Provide the [x, y] coordinate of the cell's center where the given text is located.  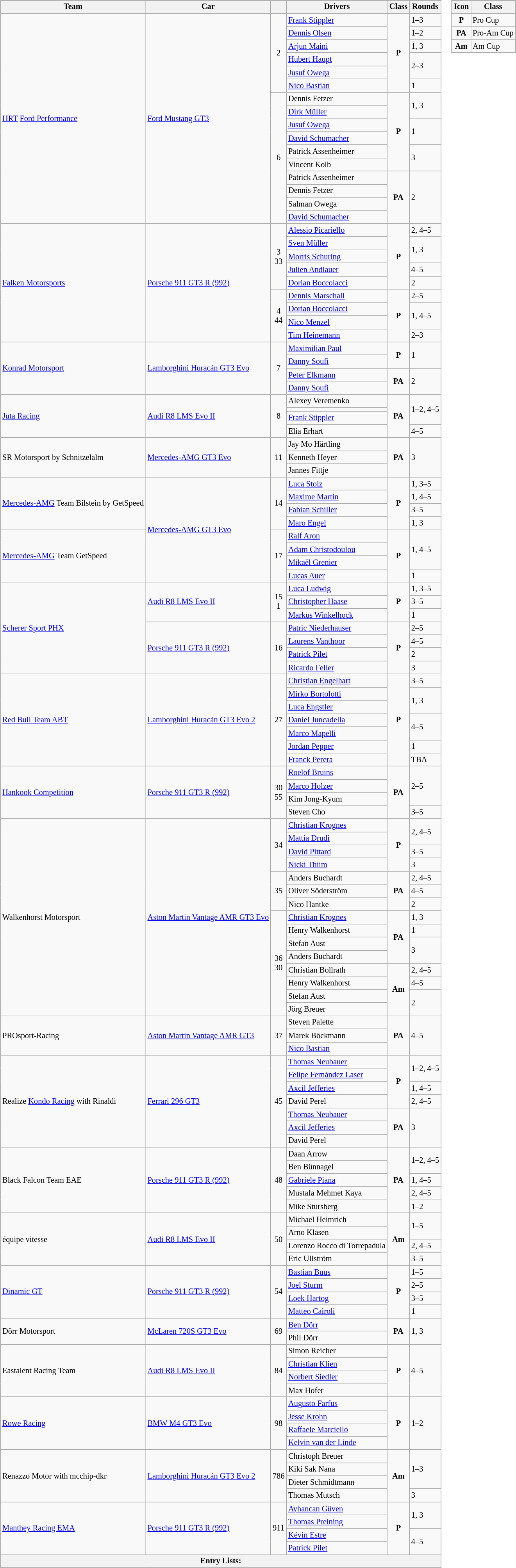
équipe vitesse [73, 1239]
Patric Niederhauser [337, 628]
8 [279, 416]
Nicki Thiim [337, 865]
Phil Dörr [337, 1338]
Christian Klien [337, 1364]
Eric Ullström [337, 1259]
Icon [461, 7]
Dieter Schmidtmann [337, 1482]
Elia Erhart [337, 431]
Red Bull Team ABT [73, 720]
Luca Stolz [337, 484]
Loek Hartog [337, 1299]
Arno Klasen [337, 1233]
3055 [279, 793]
Lorenzo Rocco di Torrepadula [337, 1246]
Franck Perera [337, 760]
444 [279, 315]
Adam Christodoulou [337, 549]
Jesse Krohn [337, 1417]
Christian Bollrath [337, 970]
Bastian Buus [337, 1272]
Aston Martin Vantage AMR GT3 Evo [208, 918]
Pro Cup [493, 20]
Peter Elkmann [337, 375]
Christopher Haase [337, 602]
Dirk Müller [337, 112]
151 [279, 602]
Dennis Olsen [337, 33]
Alexey Veremenko [337, 401]
35 [279, 891]
Team [73, 7]
Ayhancan Güven [337, 1509]
PROsport-Racing [73, 1035]
34 [279, 845]
Salman Owega [337, 204]
Ralf Aron [337, 536]
Thomas Mutsch [337, 1495]
Ferrari 296 GT3 [208, 1101]
Markus Winkelhock [337, 615]
Lamborghini Huracán GT3 Evo [208, 369]
Walkenhorst Motorsport [73, 918]
Gabriele Piana [337, 1180]
Black Falcon Team EAE [73, 1180]
Entry Lists: [221, 1561]
Pro-Am Cup [493, 33]
3630 [279, 964]
Juta Racing [73, 416]
Ford Mustang GT3 [208, 118]
Joel Sturm [337, 1285]
11 [279, 458]
David Pittard [337, 852]
Falken Motorsports [73, 283]
Marco Mapelli [337, 733]
Mustafa Mehmet Kaya [337, 1193]
Marco Holzer [337, 786]
Mikaël Grenier [337, 563]
Steven Palette [337, 1023]
333 [279, 257]
Dinamic GT [73, 1292]
911 [279, 1528]
Augusto Farfus [337, 1404]
Thomas Preining [337, 1522]
Morris Schuring [337, 257]
Ricardo Feller [337, 668]
Raffaele Marciello [337, 1430]
50 [279, 1239]
Eastalent Racing Team [73, 1370]
Maro Engel [337, 523]
Alessio Picariello [337, 230]
Arjun Maini [337, 46]
Am Cup [493, 46]
54 [279, 1292]
6 [279, 158]
Manthey Racing EMA [73, 1528]
Maximilian Paul [337, 349]
Daniel Juncadella [337, 720]
Steven Cho [337, 812]
17 [279, 556]
Jannes Fittje [337, 470]
27 [279, 720]
Luca Ludwig [337, 589]
Aston Martin Vantage AMR GT3 [208, 1035]
Nico Hantke [337, 904]
Mike Stursberg [337, 1206]
Kenneth Heyer [337, 458]
Julien Andlauer [337, 270]
Dennis Marschall [337, 296]
Mattia Drudi [337, 839]
Vincent Kolb [337, 165]
Roelof Bruins [337, 773]
Kelvin van der Linde [337, 1443]
SR Motorsport by Schnitzelalm [73, 458]
Dörr Motorsport [73, 1331]
84 [279, 1370]
TBA [425, 760]
Car [208, 7]
Christian Engelhart [337, 681]
Drivers [337, 7]
Matteo Cairoli [337, 1311]
Hankook Competition [73, 793]
Mercedes-AMG Team GetSpeed [73, 556]
Kiki Sak Nana [337, 1469]
Ben Bünnagel [337, 1167]
Konrad Motorsport [73, 369]
McLaren 720S GT3 Evo [208, 1331]
Marek Böckmann [337, 1035]
69 [279, 1331]
Mercedes-AMG Team Bilstein by GetSpeed [73, 504]
Laurens Vanthoor [337, 641]
Norbert Siedler [337, 1377]
7 [279, 369]
14 [279, 504]
Rounds [425, 7]
Jörg Breuer [337, 1009]
Ben Dörr [337, 1325]
Fabian Schiller [337, 510]
Hubert Haupt [337, 59]
Rowe Racing [73, 1424]
Felipe Fernández Laser [337, 1075]
Tim Heinemann [337, 335]
Scherer Sport PHX [73, 628]
Maxime Martin [337, 497]
Lucas Auer [337, 576]
Jordan Pepper [337, 747]
Daan Arrow [337, 1154]
Kévin Estre [337, 1535]
45 [279, 1101]
Kim Jong-Kyum [337, 799]
HRT Ford Performance [73, 118]
Oliver Söderström [337, 891]
Nico Menzel [337, 322]
BMW M4 GT3 Evo [208, 1424]
48 [279, 1180]
Christoph Breuer [337, 1456]
786 [279, 1476]
Jay Mo Härtling [337, 444]
Mirko Bortolotti [337, 694]
Max Hofer [337, 1390]
Sven Müller [337, 243]
16 [279, 648]
Realize Kondo Racing with Rinaldi [73, 1101]
Simon Reicher [337, 1351]
Renazzo Motor with mcchip-dkr [73, 1476]
98 [279, 1424]
Michael Heimrich [337, 1220]
37 [279, 1035]
Luca Engstler [337, 707]
